Scan for the cell matching the given text and deliver its [x, y] coordinate at center. 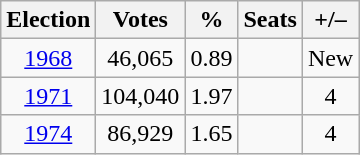
1.97 [212, 96]
Seats [270, 20]
46,065 [140, 58]
1971 [48, 96]
0.89 [212, 58]
1968 [48, 58]
% [212, 20]
Votes [140, 20]
1974 [48, 134]
104,040 [140, 96]
+/– [330, 20]
1.65 [212, 134]
86,929 [140, 134]
Election [48, 20]
New [330, 58]
